Scan for the cell matching the given text and deliver its (x, y) coordinate at center. 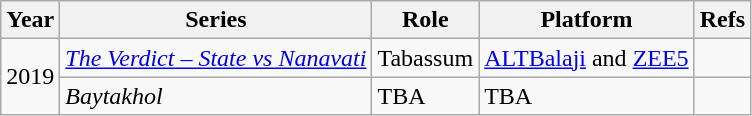
2019 (30, 77)
Year (30, 20)
The Verdict – State vs Nanavati (216, 58)
Tabassum (426, 58)
Role (426, 20)
ALTBalaji and ZEE5 (586, 58)
Baytakhol (216, 96)
Series (216, 20)
Refs (722, 20)
Platform (586, 20)
